Search for the cell housing the specified text and yield its [x, y] center coordinate. 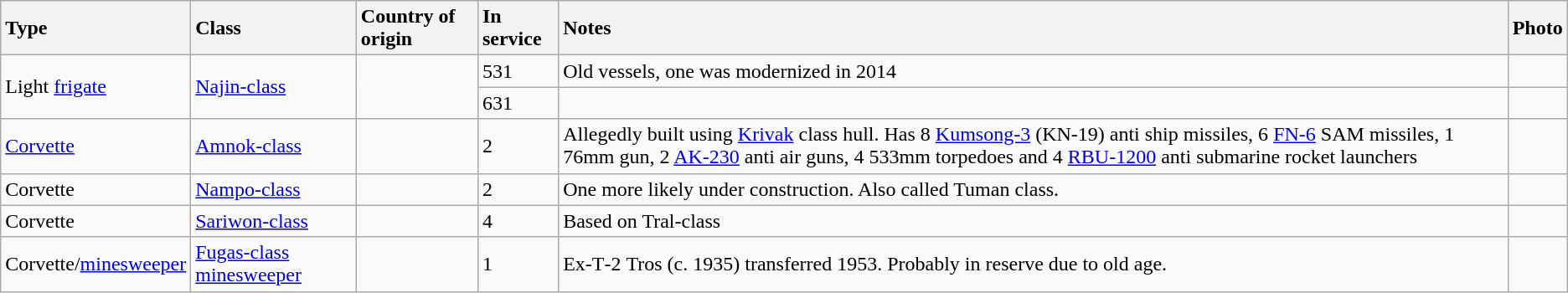
Sariwon-class [274, 221]
Type [95, 28]
Class [274, 28]
Based on Tral-class [1034, 221]
Corvette/minesweeper [95, 265]
Country of origin [417, 28]
One more likely under construction. Also called Tuman class. [1034, 189]
Old vessels, one was modernized in 2014 [1034, 71]
Amnok-class [274, 146]
531 [518, 71]
Fugas-class minesweeper [274, 265]
631 [518, 103]
Light frigate [95, 87]
Ex-Т-2 Tros (c. 1935) transferred 1953. Probably in reserve due to old age. [1034, 265]
Photo [1538, 28]
1 [518, 265]
In service [518, 28]
Notes [1034, 28]
Najin-class [274, 87]
4 [518, 221]
Nampo-class [274, 189]
